For the text-containing cell, return its midpoint in (x, y) coordinate format. 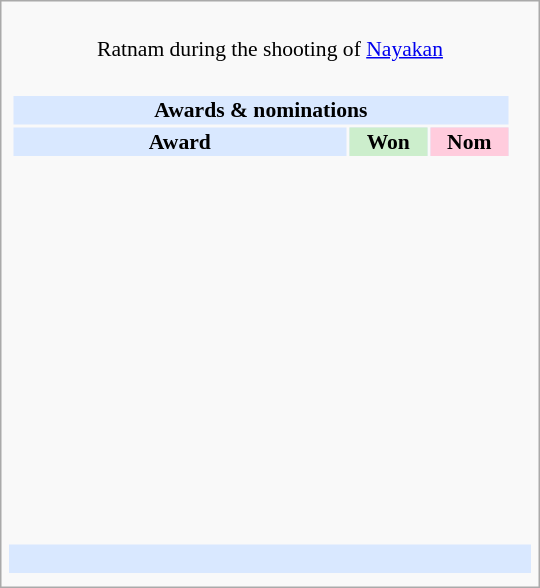
Award (180, 141)
Ratnam during the shooting of Nayakan (270, 36)
Nom (469, 141)
Won (388, 141)
Awards & nominations Award Won Nom (270, 304)
Awards & nominations (260, 110)
